From the cell containing the given text, extract its center point as [x, y] coordinate. 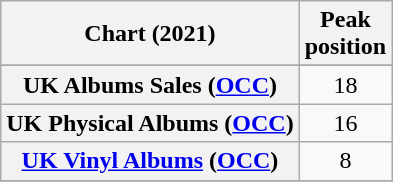
16 [345, 123]
18 [345, 85]
8 [345, 161]
Chart (2021) [150, 34]
Peakposition [345, 34]
UK Vinyl Albums (OCC) [150, 161]
UK Albums Sales (OCC) [150, 85]
UK Physical Albums (OCC) [150, 123]
